Scan for the cell matching the given text and deliver its [x, y] coordinate at center. 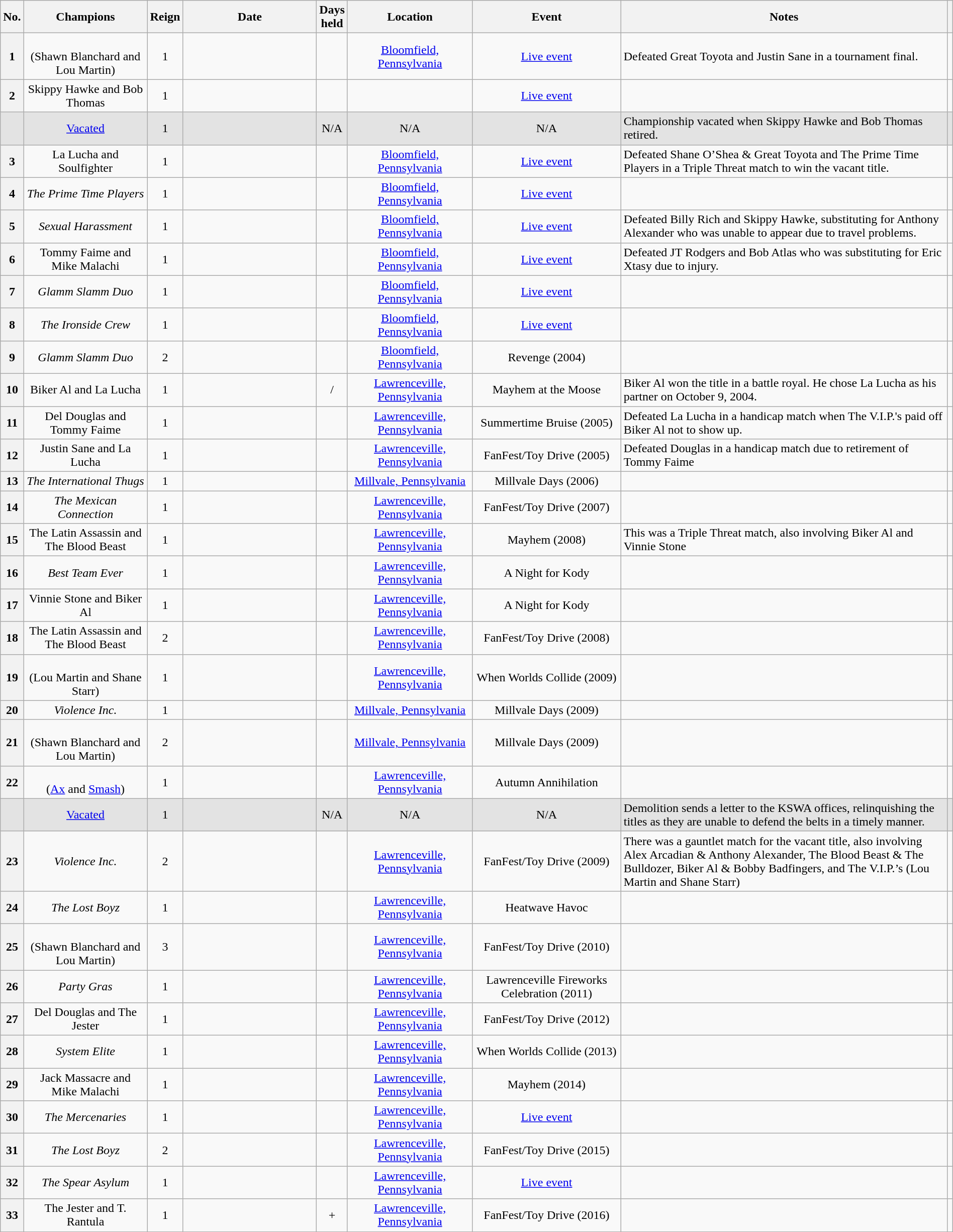
18 [12, 638]
27 [12, 1019]
When Worlds Collide (2013) [547, 1052]
La Lucha and Soulfighter [85, 161]
19 [12, 677]
The Ironside Crew [85, 325]
Biker Al won the title in a battle royal. He chose La Lucha as his partner on October 9, 2004. [784, 390]
13 [12, 481]
4 [12, 194]
21 [12, 743]
Defeated Billy Rich and Skippy Hawke, substituting for Anthony Alexander who was unable to appear due to travel problems. [784, 226]
FanFest/Toy Drive (2009) [547, 861]
The Mexican Connection [85, 507]
32 [12, 1183]
The Jester and T. Rantula [85, 1215]
12 [12, 455]
31 [12, 1150]
8 [12, 325]
Mayhem at the Moose [547, 390]
Heatwave Havoc [547, 907]
Summertime Bruise (2005) [547, 422]
Justin Sane and La Lucha [85, 455]
Skippy Hawke and Bob Thomas [85, 95]
30 [12, 1117]
When Worlds Collide (2009) [547, 677]
23 [12, 861]
Jack Massacre and Mike Malachi [85, 1084]
System Elite [85, 1052]
10 [12, 390]
(Ax and Smash) [85, 782]
Vinnie Stone and Biker Al [85, 605]
FanFest/Toy Drive (2005) [547, 455]
No. [12, 17]
(Lou Martin and Shane Starr) [85, 677]
14 [12, 507]
Mayhem (2008) [547, 540]
Defeated Shane O’Shea & Great Toyota and The Prime Time Players in a Triple Threat match to win the vacant title. [784, 161]
/ [332, 390]
5 [12, 226]
7 [12, 291]
The International Thugs [85, 481]
Defeated La Lucha in a handicap match when The V.I.P.'s paid off Biker Al not to show up. [784, 422]
Defeated Douglas in a handicap match due to retirement of Tommy Faime [784, 455]
Revenge (2004) [547, 357]
Reign [165, 17]
9 [12, 357]
Del Douglas and Tommy Faime [85, 422]
29 [12, 1084]
Del Douglas and The Jester [85, 1019]
25 [12, 947]
22 [12, 782]
Date [250, 17]
24 [12, 907]
Defeated Great Toyota and Justin Sane in a tournament final. [784, 56]
17 [12, 605]
33 [12, 1215]
Party Gras [85, 986]
6 [12, 259]
FanFest/Toy Drive (2007) [547, 507]
Biker Al and La Lucha [85, 390]
Defeated JT Rodgers and Bob Atlas who was substituting for Eric Xtasy due to injury. [784, 259]
FanFest/Toy Drive (2012) [547, 1019]
Event [547, 17]
Mayhem (2014) [547, 1084]
28 [12, 1052]
20 [12, 710]
15 [12, 540]
Best Team Ever [85, 573]
FanFest/Toy Drive (2008) [547, 638]
Sexual Harassment [85, 226]
The Spear Asylum [85, 1183]
Demolition sends a letter to the KSWA offices, relinquishing the titles as they are unable to defend the belts in a timely manner. [784, 815]
The Mercenaries [85, 1117]
FanFest/Toy Drive (2010) [547, 947]
FanFest/Toy Drive (2015) [547, 1150]
+ [332, 1215]
11 [12, 422]
Days held [332, 17]
This was a Triple Threat match, also involving Biker Al and Vinnie Stone [784, 540]
Lawrenceville Fireworks Celebration (2011) [547, 986]
26 [12, 986]
Notes [784, 17]
Location [410, 17]
FanFest/Toy Drive (2016) [547, 1215]
16 [12, 573]
Millvale Days (2006) [547, 481]
Autumn Annihilation [547, 782]
Tommy Faime and Mike Malachi [85, 259]
Championship vacated when Skippy Hawke and Bob Thomas retired. [784, 129]
Champions [85, 17]
The Prime Time Players [85, 194]
